Return [X, Y] of the center of cell containing provided text 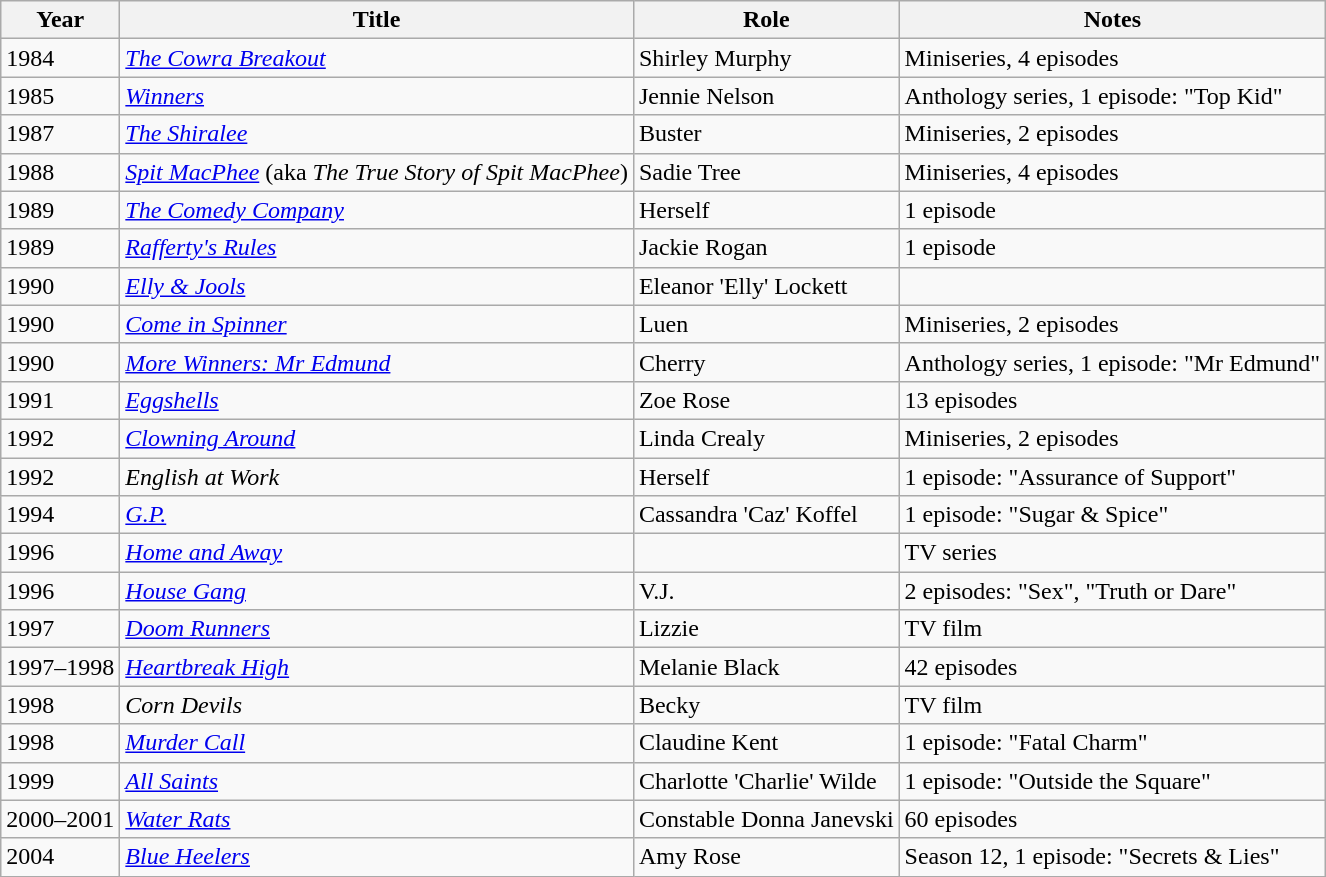
Zoe Rose [766, 400]
1 episode: "Assurance of Support" [1112, 477]
1988 [60, 172]
Cherry [766, 362]
1997–1998 [60, 667]
Melanie Black [766, 667]
Eleanor 'Elly' Lockett [766, 286]
Jackie Rogan [766, 248]
Constable Donna Janevski [766, 819]
Becky [766, 705]
Season 12, 1 episode: "Secrets & Lies" [1112, 857]
Clowning Around [377, 438]
More Winners: Mr Edmund [377, 362]
Buster [766, 134]
1 episode: "Sugar & Spice" [1112, 515]
Year [60, 20]
Corn Devils [377, 705]
Claudine Kent [766, 743]
Spit MacPhee (aka The True Story of Spit MacPhee) [377, 172]
1987 [60, 134]
2000–2001 [60, 819]
Luen [766, 324]
Elly & Jools [377, 286]
1 episode: "Fatal Charm" [1112, 743]
Shirley Murphy [766, 58]
60 episodes [1112, 819]
All Saints [377, 781]
The Shiralee [377, 134]
Eggshells [377, 400]
1984 [60, 58]
Blue Heelers [377, 857]
English at Work [377, 477]
Notes [1112, 20]
Linda Crealy [766, 438]
1999 [60, 781]
2 episodes: "Sex", "Truth or Dare" [1112, 591]
Title [377, 20]
Doom Runners [377, 629]
1994 [60, 515]
V.J. [766, 591]
Amy Rose [766, 857]
Role [766, 20]
Cassandra 'Caz' Koffel [766, 515]
TV series [1112, 553]
2004 [60, 857]
Water Rats [377, 819]
1997 [60, 629]
13 episodes [1112, 400]
42 episodes [1112, 667]
The Comedy Company [377, 210]
Sadie Tree [766, 172]
1991 [60, 400]
The Cowra Breakout [377, 58]
Winners [377, 96]
1 episode: "Outside the Square" [1112, 781]
Lizzie [766, 629]
Charlotte 'Charlie' Wilde [766, 781]
Home and Away [377, 553]
Anthology series, 1 episode: "Mr Edmund" [1112, 362]
Rafferty's Rules [377, 248]
1985 [60, 96]
Anthology series, 1 episode: "Top Kid" [1112, 96]
Heartbreak High [377, 667]
Murder Call [377, 743]
G.P. [377, 515]
Jennie Nelson [766, 96]
Come in Spinner [377, 324]
House Gang [377, 591]
